Find where the given text appears and provide that cell's center as [X, Y] coordinate. 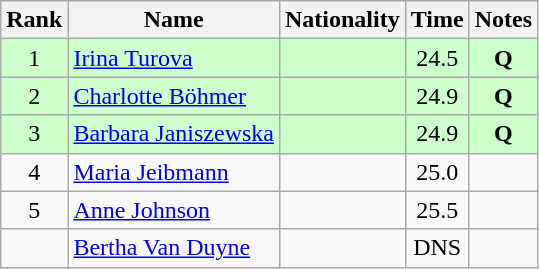
25.0 [437, 172]
Time [437, 20]
4 [34, 172]
1 [34, 58]
3 [34, 134]
25.5 [437, 210]
Name [174, 20]
Maria Jeibmann [174, 172]
Anne Johnson [174, 210]
24.5 [437, 58]
Charlotte Böhmer [174, 96]
2 [34, 96]
Rank [34, 20]
Notes [503, 20]
Nationality [342, 20]
Irina Turova [174, 58]
DNS [437, 248]
5 [34, 210]
Barbara Janiszewska [174, 134]
Bertha Van Duyne [174, 248]
